Output the (x, y) coordinate of the center of the cell containing the given text.  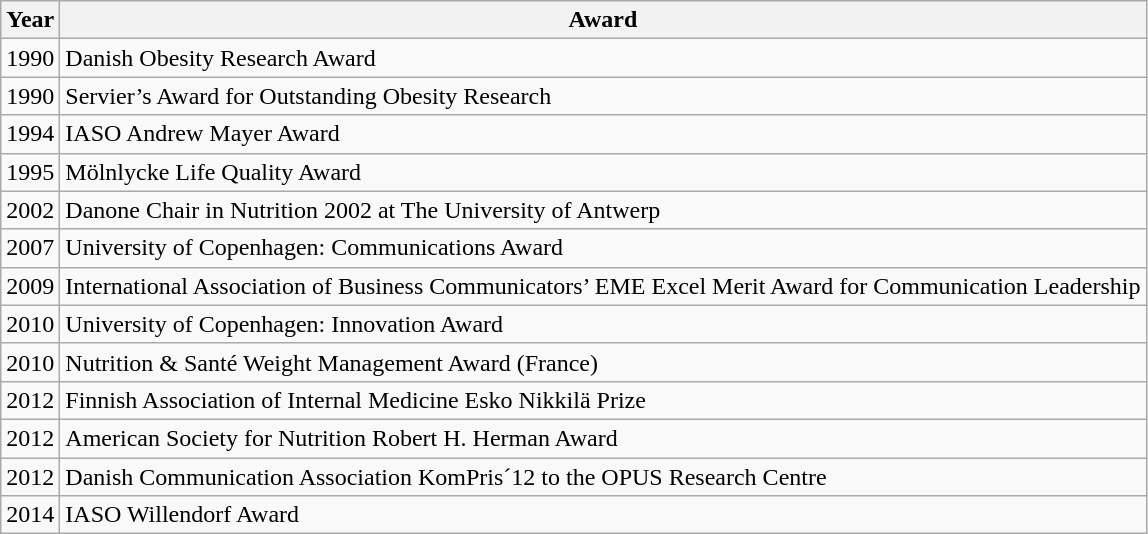
Danone Chair in Nutrition 2002 at The University of Antwerp (603, 210)
1995 (30, 172)
International Association of Business Communicators’ EME Excel Merit Award for Communication Leadership (603, 286)
Nutrition & Santé Weight Management Award (France) (603, 362)
2009 (30, 286)
Award (603, 20)
Danish Obesity Research Award (603, 58)
IASO Willendorf Award (603, 515)
2002 (30, 210)
American Society for Nutrition Robert H. Herman Award (603, 438)
Servier’s Award for Outstanding Obesity Research (603, 96)
Year (30, 20)
Mölnlycke Life Quality Award (603, 172)
IASO Andrew Mayer Award (603, 134)
University of Copenhagen: Communications Award (603, 248)
2007 (30, 248)
University of Copenhagen: Innovation Award (603, 324)
Danish Communication Association KomPris´12 to the OPUS Research Centre (603, 477)
1994 (30, 134)
2014 (30, 515)
Finnish Association of Internal Medicine Esko Nikkilä Prize (603, 400)
